Search for the cell housing the specified text and yield its (x, y) center coordinate. 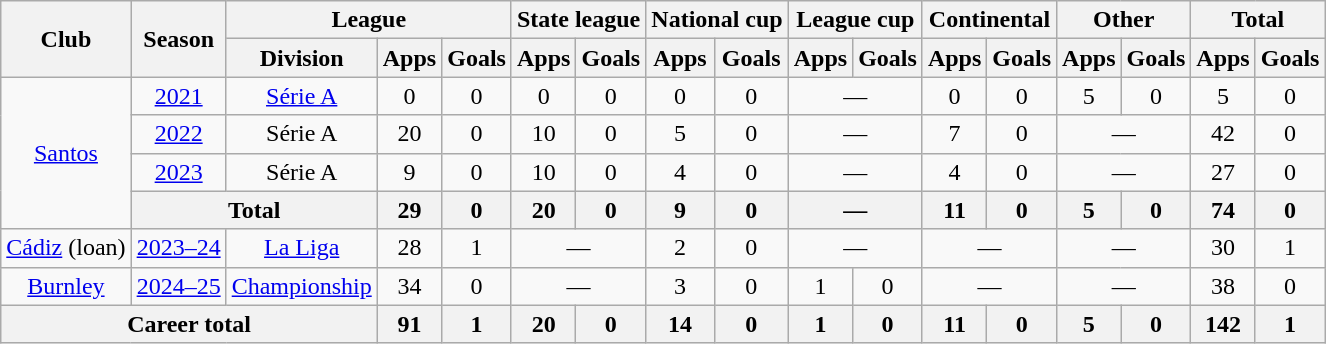
Season (178, 39)
2 (680, 248)
27 (1223, 172)
34 (409, 286)
Championship (302, 286)
Cádiz (loan) (66, 248)
14 (680, 324)
2023 (178, 172)
7 (954, 134)
Club (66, 39)
League cup (855, 20)
29 (409, 210)
League (368, 20)
38 (1223, 286)
2023–24 (178, 248)
2021 (178, 96)
3 (680, 286)
Santos (66, 153)
Continental (989, 20)
28 (409, 248)
Burnley (66, 286)
La Liga (302, 248)
91 (409, 324)
42 (1223, 134)
Other (1124, 20)
142 (1223, 324)
National cup (717, 20)
74 (1223, 210)
State league (578, 20)
Career total (189, 324)
30 (1223, 248)
2024–25 (178, 286)
2022 (178, 134)
Division (302, 58)
